Detect which cell encompasses the target text, then output its [X, Y] center coordinate. 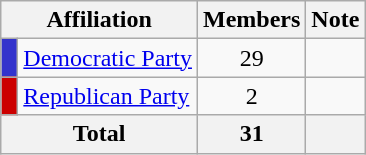
Note [336, 20]
Affiliation [100, 20]
Democratic Party [108, 58]
Members [251, 20]
2 [251, 96]
Republican Party [108, 96]
29 [251, 58]
31 [251, 134]
Total [100, 134]
